Extract the (X, Y) coordinate from the center of the cell holding the provided text.  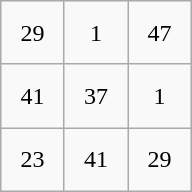
37 (96, 96)
47 (160, 32)
23 (32, 160)
